Pinpoint the cell where the given text exists, returning its [x, y] midpoint coordinate. 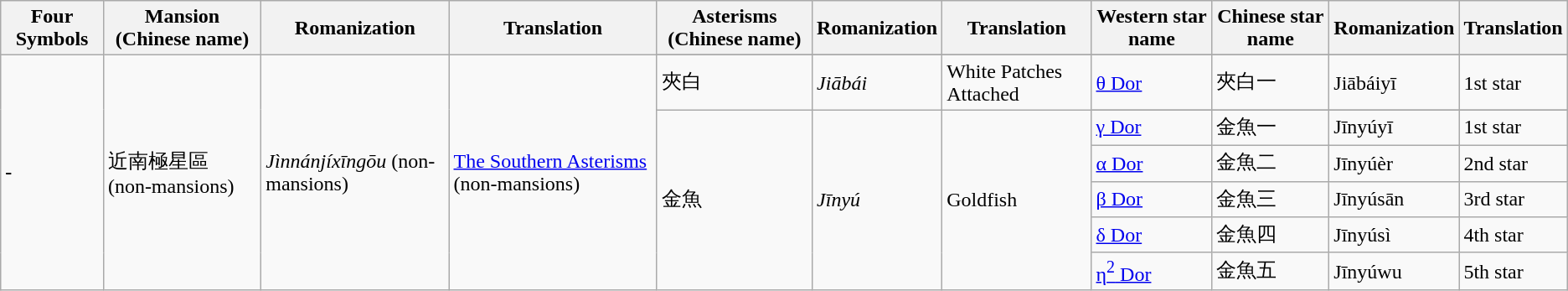
Jìnnánjíxīngōu (non-mansions) [355, 173]
Jīnyúsì [1394, 235]
The Southern Asterisms (non-mansions) [553, 173]
金魚二 [1271, 163]
Jīnyúyī [1394, 127]
4th star [1513, 235]
α Dor [1152, 163]
金魚五 [1271, 272]
- [52, 173]
Jiābáiyī [1394, 82]
金魚一 [1271, 127]
Western star name [1152, 29]
5th star [1513, 272]
3rd star [1513, 200]
金魚四 [1271, 235]
Goldfish [1017, 200]
夾白 [734, 82]
夾白一 [1271, 82]
Mansion (Chinese name) [182, 29]
Jiābái [878, 82]
Four Symbols [52, 29]
β Dor [1152, 200]
2nd star [1513, 163]
Jīnyúwu [1394, 272]
η2 Dor [1152, 272]
δ Dor [1152, 235]
Jīnyú [878, 200]
金魚三 [1271, 200]
Jīnyúèr [1394, 163]
θ Dor [1152, 82]
近南極星區 (non-mansions) [182, 173]
γ Dor [1152, 127]
White Patches Attached [1017, 82]
Asterisms (Chinese name) [734, 29]
金魚 [734, 200]
Jīnyúsān [1394, 200]
Chinese star name [1271, 29]
